Identify which cell holds the provided text, then report its (x, y) central coordinate. 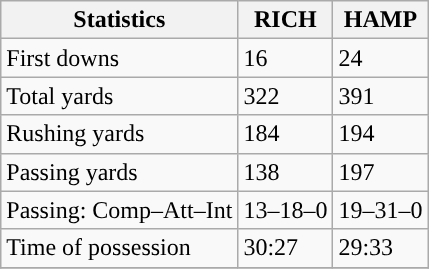
322 (286, 96)
Statistics (120, 20)
184 (286, 134)
Passing: Comp–Att–Int (120, 210)
HAMP (380, 20)
30:27 (286, 248)
RICH (286, 20)
Passing yards (120, 172)
391 (380, 96)
16 (286, 58)
194 (380, 134)
Rushing yards (120, 134)
Total yards (120, 96)
19–31–0 (380, 210)
Time of possession (120, 248)
197 (380, 172)
24 (380, 58)
First downs (120, 58)
29:33 (380, 248)
138 (286, 172)
13–18–0 (286, 210)
